Detect which cell encompasses the target text, then output its (x, y) center coordinate. 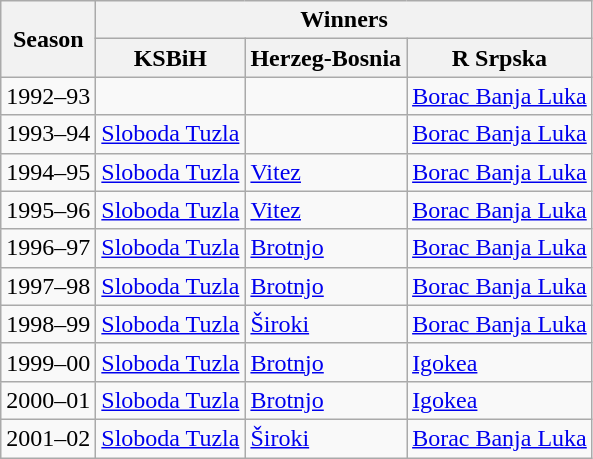
Herzeg-Bosnia (326, 58)
1998–99 (48, 324)
Season (48, 39)
1994–95 (48, 172)
Winners (344, 20)
1996–97 (48, 248)
KSBiH (170, 58)
1997–98 (48, 286)
1993–94 (48, 134)
R Srpska (500, 58)
1992–93 (48, 96)
2001–02 (48, 438)
1995–96 (48, 210)
2000–01 (48, 400)
1999–00 (48, 362)
